Extract the [x, y] coordinate from the center of the cell holding the provided text.  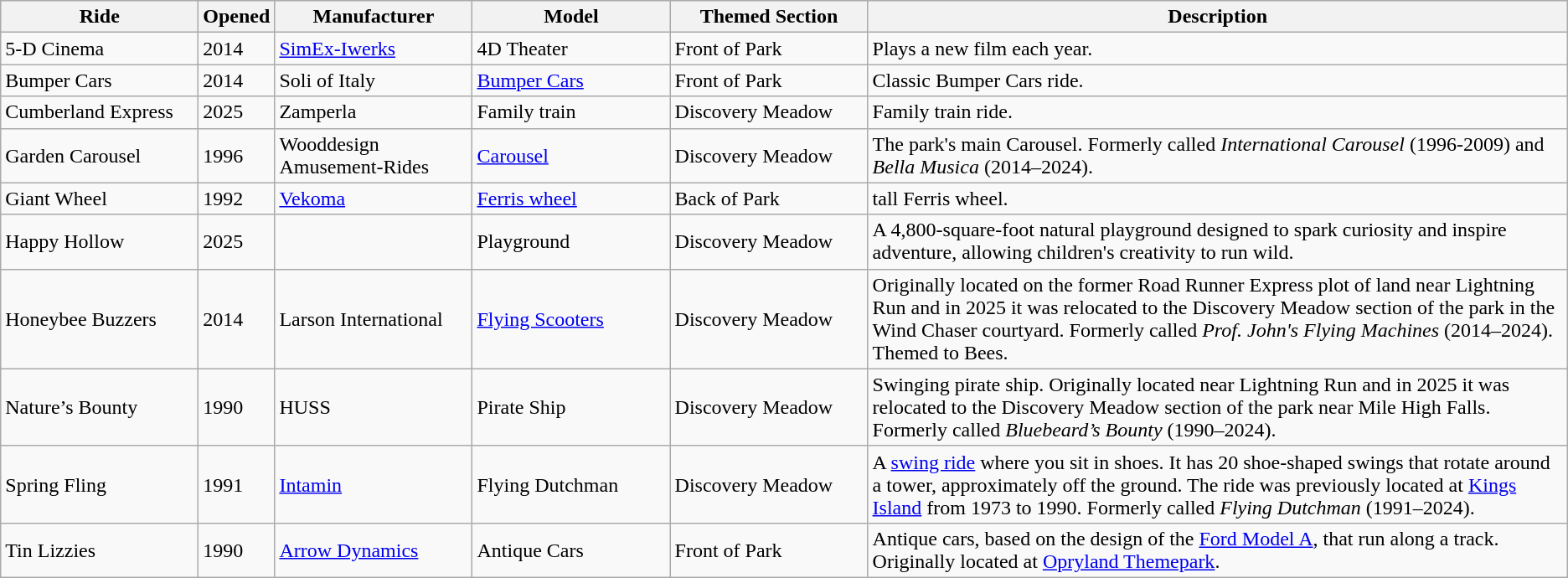
Giant Wheel [100, 199]
Flying Scooters [571, 318]
SimEx-Iwerks [374, 49]
Family train [571, 112]
Manufacturer [374, 17]
Nature’s Bounty [100, 407]
tall Ferris wheel. [1218, 199]
Zamperla [374, 112]
Arrow Dynamics [374, 550]
1992 [236, 199]
A 4,800-square-foot natural playground designed to spark curiosity and inspire adventure, allowing children's creativity to run wild. [1218, 241]
Model [571, 17]
Spring Fling [100, 484]
Vekoma [374, 199]
The park's main Carousel. Formerly called International Carousel (1996-2009) and Bella Musica (2014–2024). [1218, 156]
Flying Dutchman [571, 484]
Description [1218, 17]
Playground [571, 241]
Honeybee Buzzers [100, 318]
Themed Section [769, 17]
HUSS [374, 407]
1996 [236, 156]
Pirate Ship [571, 407]
Classic Bumper Cars ride. [1218, 80]
Tin Lizzies [100, 550]
Soli of Italy [374, 80]
5-D Cinema [100, 49]
Ride [100, 17]
4D Theater [571, 49]
Intamin [374, 484]
Cumberland Express [100, 112]
Ferris wheel [571, 199]
Garden Carousel [100, 156]
1991 [236, 484]
Antique Cars [571, 550]
Back of Park [769, 199]
Carousel [571, 156]
Family train ride. [1218, 112]
Happy Hollow [100, 241]
Larson International [374, 318]
Wooddesign Amusement-Rides [374, 156]
Antique cars, based on the design of the Ford Model A, that run along a track. Originally located at Opryland Themepark. [1218, 550]
Plays a new film each year. [1218, 49]
Opened [236, 17]
